Detect which cell encompasses the target text, then output its (X, Y) center coordinate. 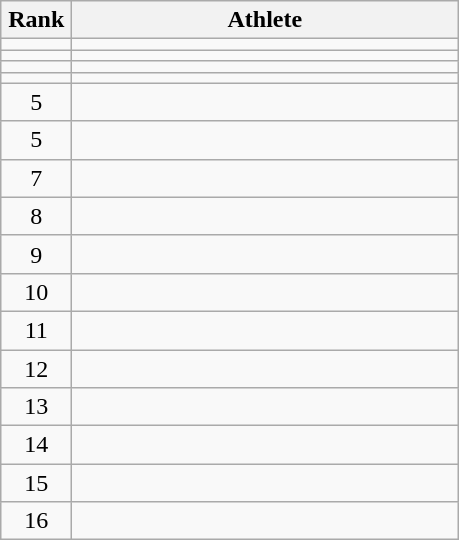
9 (36, 254)
13 (36, 407)
15 (36, 483)
8 (36, 216)
14 (36, 445)
16 (36, 521)
11 (36, 330)
Athlete (265, 20)
7 (36, 178)
Rank (36, 20)
10 (36, 292)
12 (36, 369)
